Locate the cell with the specified text and output its [x, y] center coordinate. 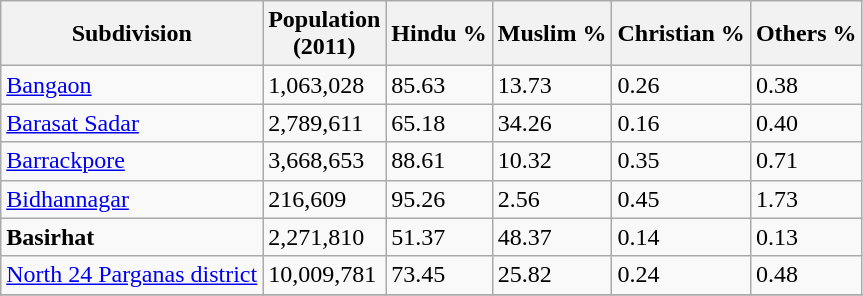
0.13 [806, 237]
13.73 [552, 85]
34.26 [552, 123]
48.37 [552, 237]
0.48 [806, 275]
2,271,810 [324, 237]
Population(2011) [324, 34]
Basirhat [132, 237]
0.40 [806, 123]
Barrackpore [132, 161]
85.63 [439, 85]
0.38 [806, 85]
1,063,028 [324, 85]
Muslim % [552, 34]
1.73 [806, 199]
3,668,653 [324, 161]
Christian % [681, 34]
0.24 [681, 275]
Bidhannagar [132, 199]
Subdivision [132, 34]
51.37 [439, 237]
Hindu % [439, 34]
2.56 [552, 199]
73.45 [439, 275]
Bangaon [132, 85]
25.82 [552, 275]
95.26 [439, 199]
2,789,611 [324, 123]
0.26 [681, 85]
0.16 [681, 123]
216,609 [324, 199]
65.18 [439, 123]
88.61 [439, 161]
10.32 [552, 161]
0.35 [681, 161]
North 24 Parganas district [132, 275]
0.45 [681, 199]
0.71 [806, 161]
Others % [806, 34]
Barasat Sadar [132, 123]
10,009,781 [324, 275]
0.14 [681, 237]
